Locate the cell with the specified text and output its (X, Y) center coordinate. 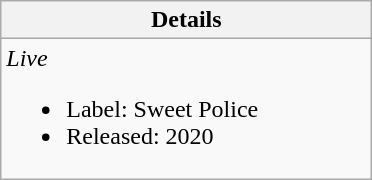
Details (186, 20)
LiveLabel: Sweet PoliceReleased: 2020 (186, 109)
